Provide the (x, y) coordinate of the cell's center where the given text is located.  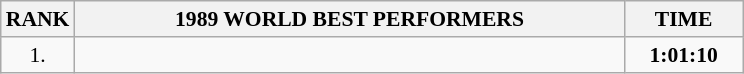
TIME (684, 19)
1989 WORLD BEST PERFORMERS (349, 19)
RANK (38, 19)
1:01:10 (684, 55)
1. (38, 55)
